Find where the given text appears and provide that cell's center as (x, y) coordinate. 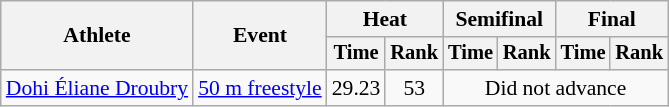
Semifinal (499, 19)
Event (260, 36)
Dohi Éliane Droubry (97, 88)
53 (414, 88)
Athlete (97, 36)
Final (612, 19)
50 m freestyle (260, 88)
Heat (385, 19)
Did not advance (556, 88)
29.23 (356, 88)
